Return (x, y) of the center of cell containing provided text 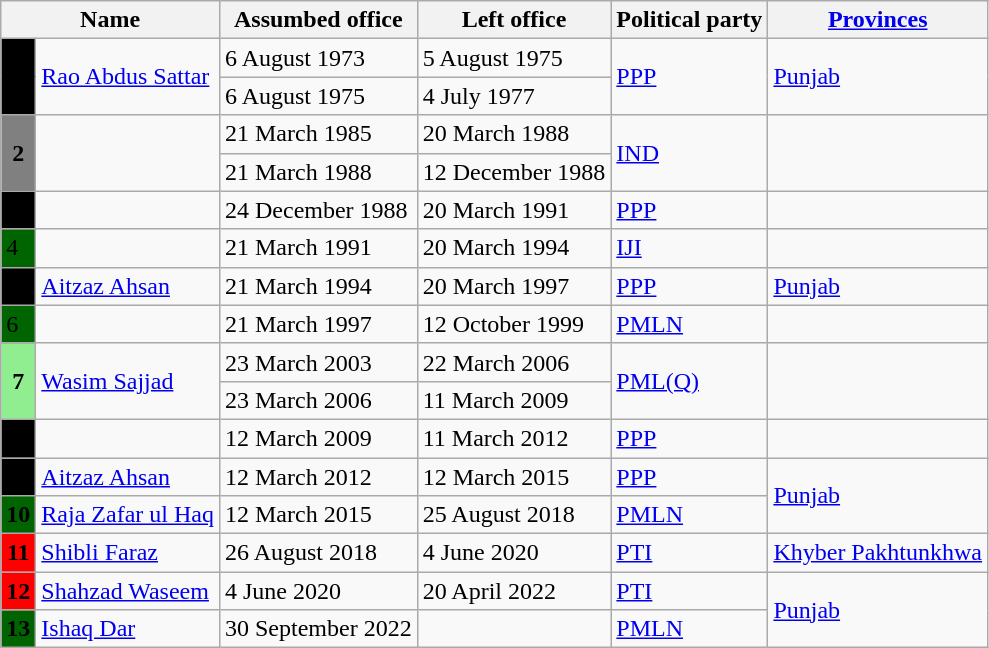
1 (18, 77)
Khyber Pakhtunkhwa (878, 553)
30 September 2022 (318, 629)
Provinces (878, 20)
Shahzad Waseem (128, 591)
12 October 1999 (514, 324)
Political party (690, 20)
6 August 1975 (318, 96)
Name (110, 20)
Ishaq Dar (128, 629)
6 August 1973 (318, 58)
11 March 2009 (514, 400)
Raja Zafar ul Haq (128, 515)
7 (18, 381)
20 March 1988 (514, 134)
12 March 2012 (318, 477)
21 March 1985 (318, 134)
22 March 2006 (514, 362)
23 March 2003 (318, 362)
Wasim Sajjad (128, 381)
13 (18, 629)
26 August 2018 (318, 553)
5 August 1975 (514, 58)
10 (18, 515)
IND (690, 153)
Rao Abdus Sattar (128, 77)
Shibli Faraz (128, 553)
21 March 1991 (318, 248)
12 March 2009 (318, 438)
9 (18, 477)
21 March 1994 (318, 286)
3 (18, 210)
4 July 1977 (514, 96)
Left office (514, 20)
23 March 2006 (318, 400)
8 (18, 438)
21 March 1997 (318, 324)
6 (18, 324)
24 December 1988 (318, 210)
12 (18, 591)
25 August 2018 (514, 515)
11 (18, 553)
20 March 1991 (514, 210)
IJI (690, 248)
PML(Q) (690, 381)
4 (18, 248)
21 March 1988 (318, 172)
Assumbed office (318, 20)
11 March 2012 (514, 438)
2 (18, 153)
12 December 1988 (514, 172)
20 April 2022 (514, 591)
20 March 1994 (514, 248)
20 March 1997 (514, 286)
5 (18, 286)
